Output the [x, y] coordinate of the center of the cell containing the given text.  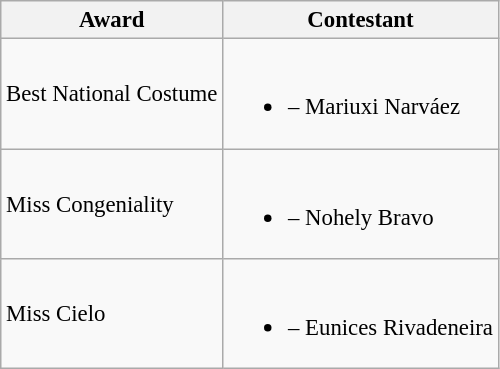
– Mariuxi Narváez [361, 94]
– Nohely Bravo [361, 204]
Contestant [361, 20]
Award [112, 20]
Miss Cielo [112, 314]
– Eunices Rivadeneira [361, 314]
Best National Costume [112, 94]
Miss Congeniality [112, 204]
